Return the (X, Y) coordinate for the center point of the cell that contains the specified text.  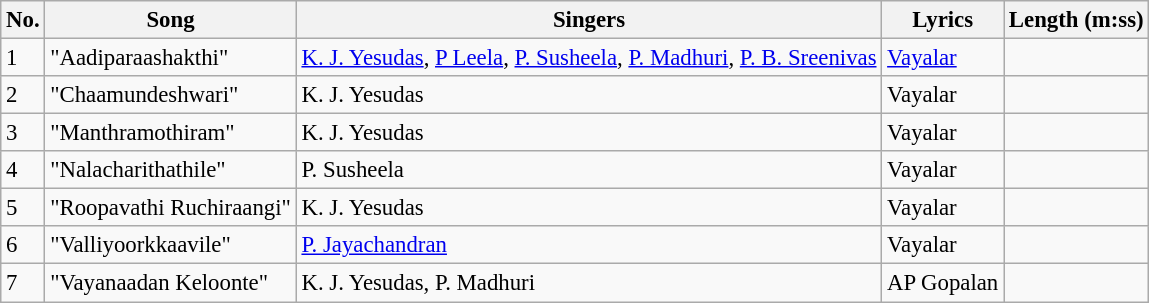
4 (23, 170)
P. Jayachandran (589, 245)
"Manthramothiram" (170, 133)
"Valliyoorkkaavile" (170, 245)
"Vayanaadan Keloonte" (170, 283)
K. J. Yesudas, P. Madhuri (589, 283)
3 (23, 133)
Lyrics (943, 20)
P. Susheela (589, 170)
"Chaamundeshwari" (170, 95)
1 (23, 58)
7 (23, 283)
Length (m:ss) (1076, 20)
Song (170, 20)
2 (23, 95)
"Nalacharithathile" (170, 170)
K. J. Yesudas, P Leela, P. Susheela, P. Madhuri, P. B. Sreenivas (589, 58)
Singers (589, 20)
5 (23, 208)
AP Gopalan (943, 283)
6 (23, 245)
"Roopavathi Ruchiraangi" (170, 208)
No. (23, 20)
"Aadiparaashakthi" (170, 58)
